Detect which cell encompasses the target text, then output its (X, Y) center coordinate. 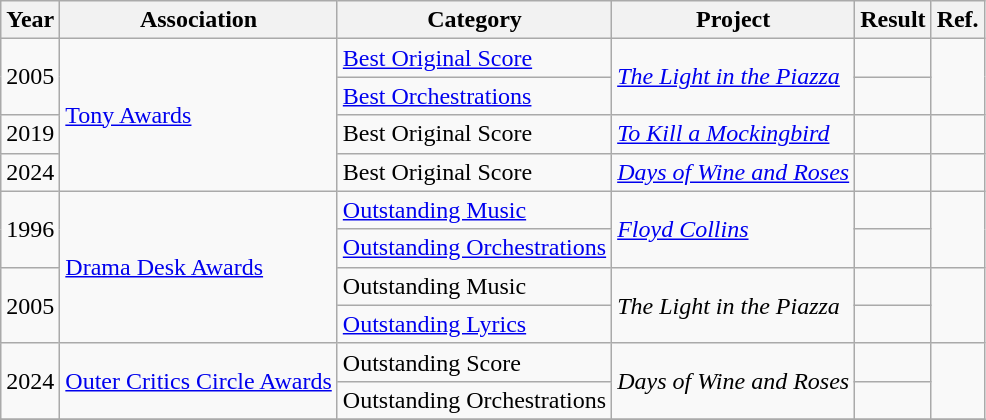
Outer Critics Circle Awards (198, 381)
Project (734, 20)
2019 (30, 134)
Year (30, 20)
Association (198, 20)
Drama Desk Awards (198, 267)
Outstanding Score (474, 362)
Tony Awards (198, 115)
Result (893, 20)
Category (474, 20)
Best Orchestrations (474, 96)
Outstanding Lyrics (474, 324)
1996 (30, 229)
Ref. (958, 20)
To Kill a Mockingbird (734, 134)
Floyd Collins (734, 229)
